Locate the cell with the specified text and output its (X, Y) center coordinate. 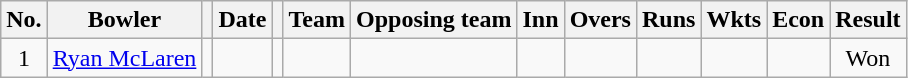
No. (24, 20)
Date (242, 20)
Opposing team (434, 20)
Inn (540, 20)
Won (868, 58)
1 (24, 58)
Runs (668, 20)
Econ (798, 20)
Result (868, 20)
Ryan McLaren (124, 58)
Team (317, 20)
Overs (600, 20)
Wkts (734, 20)
Bowler (124, 20)
